Detect which cell encompasses the target text, then output its (X, Y) center coordinate. 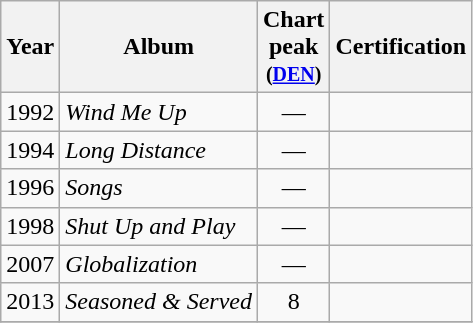
Certification (401, 47)
Chart peak(DEN) (293, 47)
2013 (30, 302)
Shut Up and Play (159, 226)
Globalization (159, 264)
8 (293, 302)
1994 (30, 150)
Wind Me Up (159, 112)
Long Distance (159, 150)
Year (30, 47)
2007 (30, 264)
1996 (30, 188)
Seasoned & Served (159, 302)
Album (159, 47)
Songs (159, 188)
1992 (30, 112)
1998 (30, 226)
